Extract the (x, y) coordinate from the center of the cell holding the provided text.  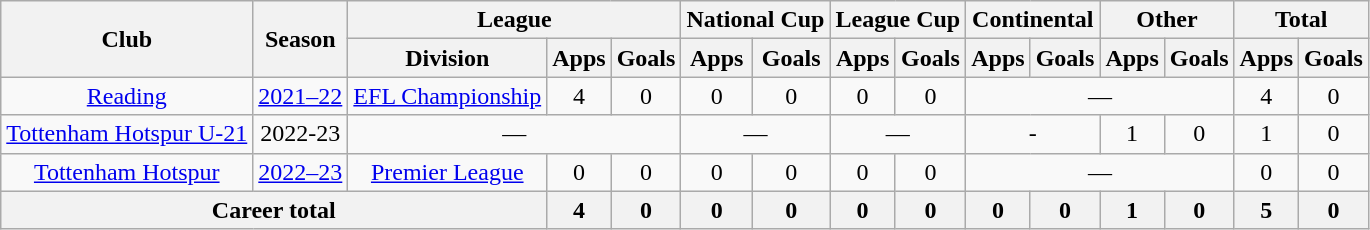
League (514, 20)
2021–22 (300, 96)
Other (1167, 20)
Season (300, 39)
5 (1266, 210)
Reading (127, 96)
Career total (274, 210)
Continental (1033, 20)
Tottenham Hotspur (127, 172)
EFL Championship (448, 96)
Club (127, 39)
- (1033, 134)
Total (1301, 20)
National Cup (756, 20)
2022-23 (300, 134)
2022–23 (300, 172)
Premier League (448, 172)
Tottenham Hotspur U-21 (127, 134)
Division (448, 58)
League Cup (898, 20)
